Determine the (x, y) coordinate at the center of the cell enclosing the given text.  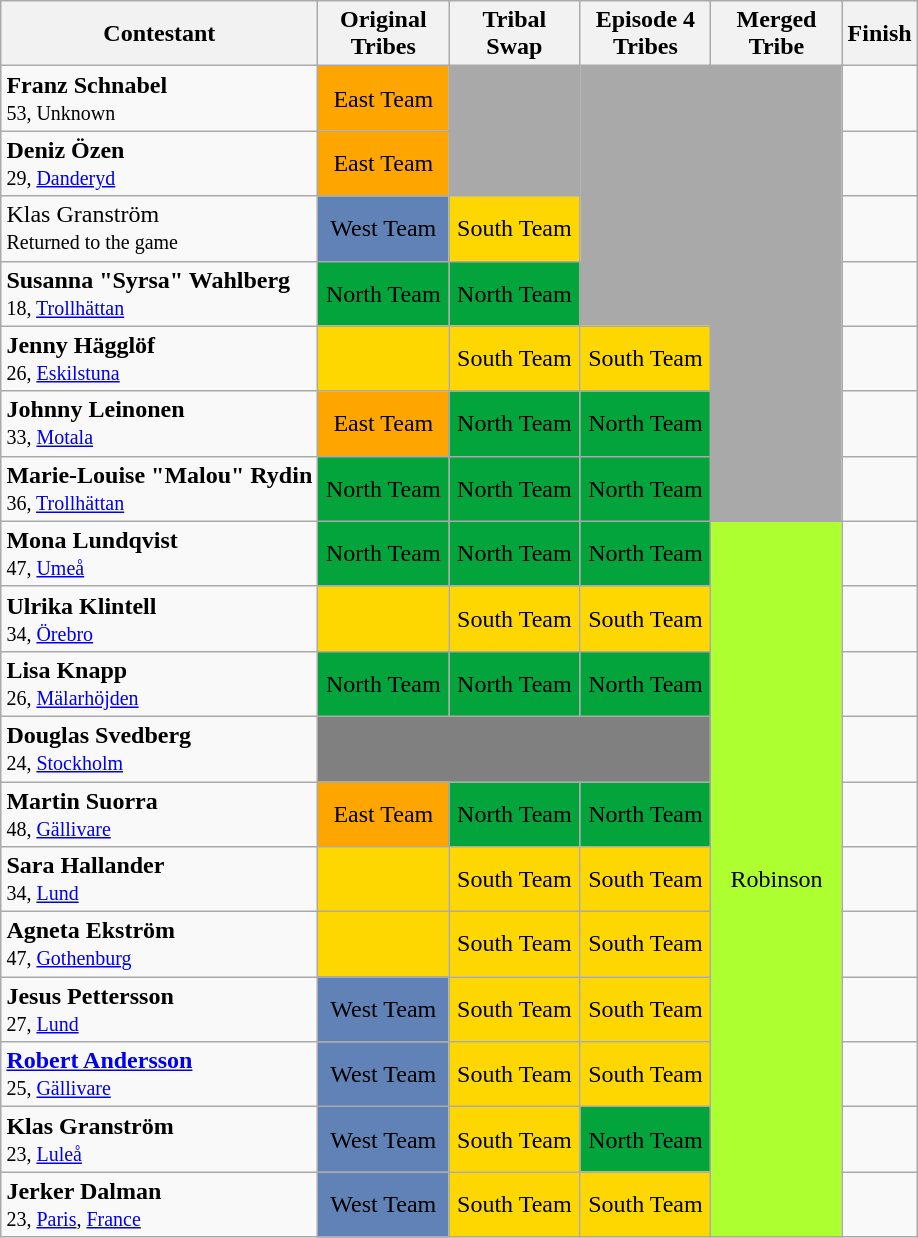
Jerker Dalman23, Paris, France (160, 1204)
Johnny Leinonen33, Motala (160, 424)
Ulrika Klintell34, Örebro (160, 618)
Franz Schnabel53, Unknown (160, 98)
Jenny Hägglöf26, Eskilstuna (160, 358)
Contestant (160, 34)
Sara Hallander34, Lund (160, 880)
Klas Granström23, Luleå (160, 1140)
Robert Andersson25, Gällivare (160, 1074)
Lisa Knapp26, Mälarhöjden (160, 684)
Douglas Svedberg24, Stockholm (160, 748)
OriginalTribes (384, 34)
Agneta Ekström47, Gothenburg (160, 944)
Klas GranströmReturned to the game (160, 228)
Finish (880, 34)
Mona Lundqvist47, Umeå (160, 554)
Deniz Özen29, Danderyd (160, 164)
Martin Suorra48, Gällivare (160, 814)
Marie-Louise "Malou" Rydin36, Trollhättan (160, 488)
Episode 4Tribes (646, 34)
TribalSwap (514, 34)
MergedTribe (776, 34)
Jesus Pettersson27, Lund (160, 1010)
Robinson (776, 879)
Susanna "Syrsa" Wahlberg18, Trollhättan (160, 294)
